Determine the (x, y) coordinate at the center of the cell enclosing the given text.  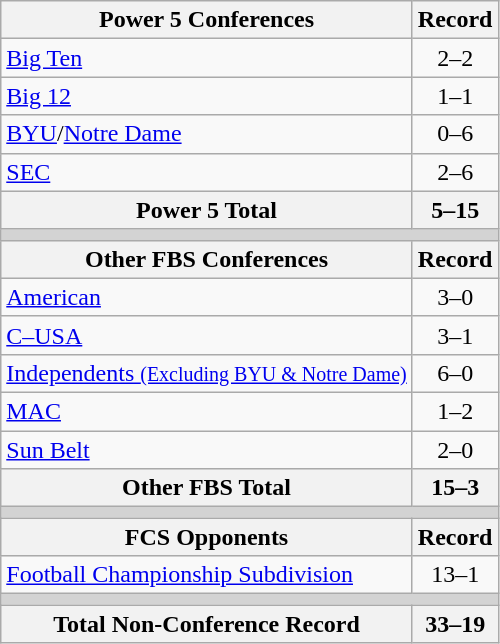
Independents (Excluding BYU & Notre Dame) (207, 373)
13–1 (455, 575)
Other FBS Total (207, 488)
1–1 (455, 96)
BYU/Notre Dame (207, 134)
MAC (207, 411)
Other FBS Conferences (207, 259)
15–3 (455, 488)
Total Non-Conference Record (207, 624)
0–6 (455, 134)
2–2 (455, 58)
Power 5 Conferences (207, 20)
Sun Belt (207, 449)
2–0 (455, 449)
6–0 (455, 373)
Big 12 (207, 96)
2–6 (455, 172)
Big Ten (207, 58)
SEC (207, 172)
3–0 (455, 297)
Power 5 Total (207, 210)
3–1 (455, 335)
1–2 (455, 411)
Football Championship Subdivision (207, 575)
FCS Opponents (207, 537)
C–USA (207, 335)
5–15 (455, 210)
American (207, 297)
33–19 (455, 624)
